Provide the [x, y] coordinate of the cell's center where the given text is located.  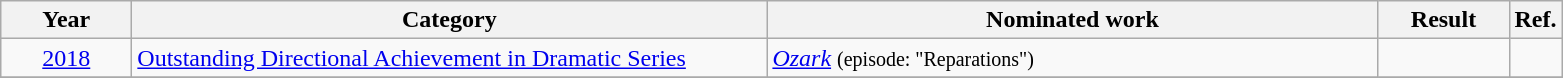
Ref. [1536, 20]
Nominated work [1072, 20]
Outstanding Directional Achievement in Dramatic Series [450, 58]
2018 [66, 58]
Category [450, 20]
Ozark (episode: "Reparations") [1072, 58]
Year [66, 20]
Result [1444, 20]
